Return [x, y] of the center of cell containing provided text 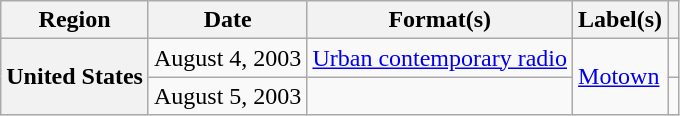
Date [227, 20]
Motown [620, 77]
Region [75, 20]
August 5, 2003 [227, 96]
Label(s) [620, 20]
United States [75, 77]
August 4, 2003 [227, 58]
Urban contemporary radio [440, 58]
Format(s) [440, 20]
